Scan for the cell matching the given text and deliver its (X, Y) coordinate at center. 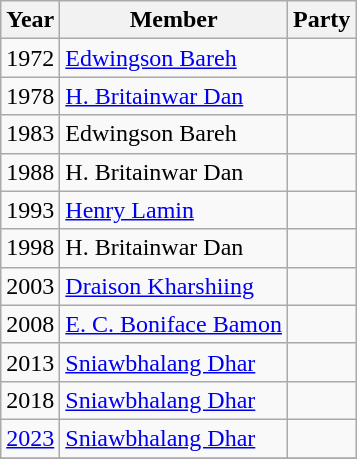
1998 (30, 248)
Party (322, 20)
2023 (30, 438)
2008 (30, 324)
Year (30, 20)
Henry Lamin (174, 210)
2018 (30, 400)
Draison Kharshiing (174, 286)
1988 (30, 172)
E. C. Boniface Bamon (174, 324)
1978 (30, 96)
1993 (30, 210)
1983 (30, 134)
2013 (30, 362)
2003 (30, 286)
1972 (30, 58)
Member (174, 20)
